Pinpoint the cell where the given text exists, returning its (X, Y) midpoint coordinate. 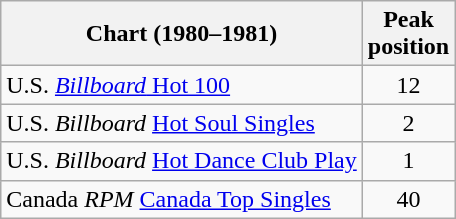
Chart (1980–1981) (182, 34)
U.S. Billboard Hot 100 (182, 85)
U.S. Billboard Hot Soul Singles (182, 123)
U.S. Billboard Hot Dance Club Play (182, 161)
Canada RPM Canada Top Singles (182, 199)
40 (408, 199)
2 (408, 123)
12 (408, 85)
1 (408, 161)
Peakposition (408, 34)
